For the text-containing cell, return its midpoint in (x, y) coordinate format. 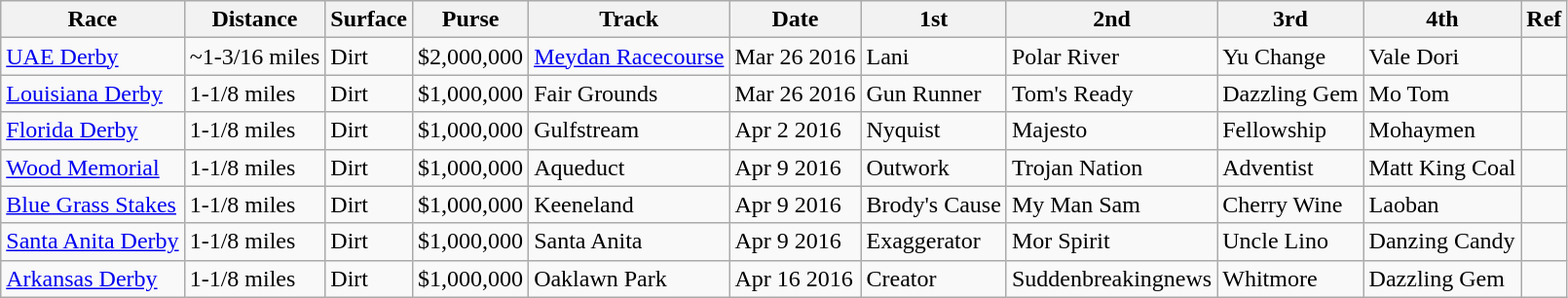
Gun Runner (933, 93)
Mohaymen (1442, 130)
Fellowship (1290, 130)
Trojan Nation (1111, 168)
UAE Derby (93, 56)
Distance (255, 19)
~1-3/16 miles (255, 56)
Adventist (1290, 168)
Apr 2 2016 (795, 130)
Creator (933, 279)
Keeneland (629, 205)
Meydan Racecourse (629, 56)
Exaggerator (933, 242)
Laoban (1442, 205)
Yu Change (1290, 56)
Santa Anita (629, 242)
Vale Dori (1442, 56)
Blue Grass Stakes (93, 205)
Danzing Candy (1442, 242)
Race (93, 19)
1st (933, 19)
Fair Grounds (629, 93)
Ref (1545, 19)
2nd (1111, 19)
Apr 16 2016 (795, 279)
Purse (471, 19)
Surface (369, 19)
3rd (1290, 19)
Arkansas Derby (93, 279)
Tom's Ready (1111, 93)
Polar River (1111, 56)
4th (1442, 19)
Lani (933, 56)
Mor Spirit (1111, 242)
Cherry Wine (1290, 205)
Oaklawn Park (629, 279)
$2,000,000 (471, 56)
Date (795, 19)
Gulfstream (629, 130)
Aqueduct (629, 168)
Track (629, 19)
Wood Memorial (93, 168)
Mo Tom (1442, 93)
Suddenbreakingnews (1111, 279)
Uncle Lino (1290, 242)
Florida Derby (93, 130)
Majesto (1111, 130)
My Man Sam (1111, 205)
Nyquist (933, 130)
Outwork (933, 168)
Matt King Coal (1442, 168)
Whitmore (1290, 279)
Brody's Cause (933, 205)
Louisiana Derby (93, 93)
Santa Anita Derby (93, 242)
